Search for the cell housing the specified text and yield its [x, y] center coordinate. 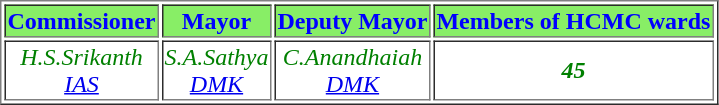
Deputy Mayor [352, 20]
C.AnandhaiahDMK [352, 70]
Mayor [216, 20]
Members of HCMC wards [573, 20]
45 [573, 70]
Commissioner [81, 20]
H.S.SrikanthIAS [81, 70]
S.A.SathyaDMK [216, 70]
